Identify which cell holds the provided text, then report its (X, Y) central coordinate. 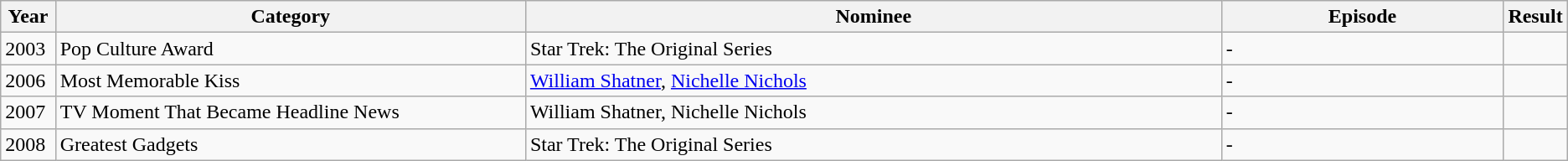
2003 (28, 49)
Most Memorable Kiss (290, 80)
2006 (28, 80)
Result (1535, 17)
2007 (28, 112)
Greatest Gadgets (290, 144)
Nominee (873, 17)
Episode (1362, 17)
TV Moment That Became Headline News (290, 112)
Category (290, 17)
Year (28, 17)
2008 (28, 144)
Pop Culture Award (290, 49)
